Search for the cell housing the specified text and yield its [X, Y] center coordinate. 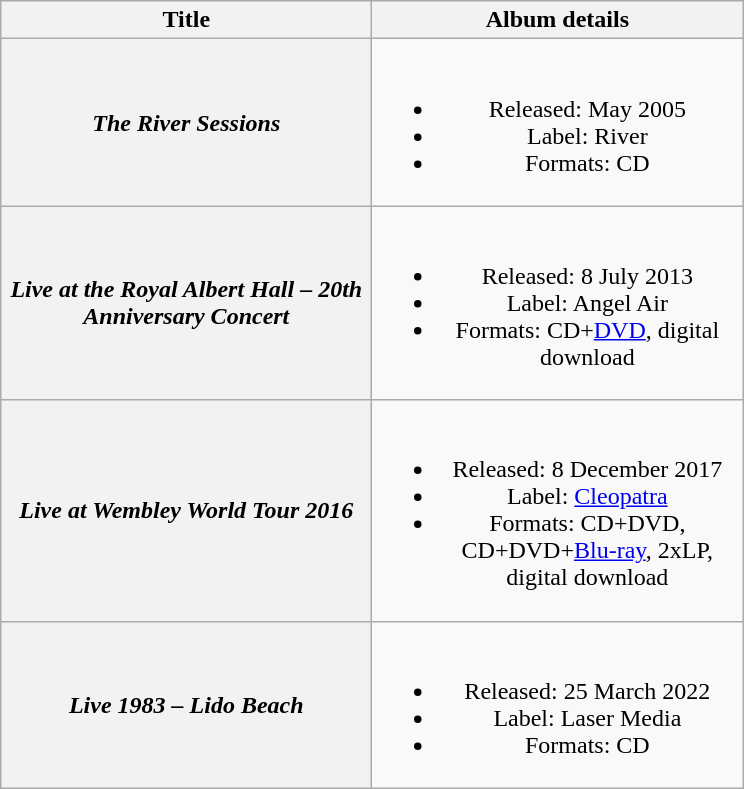
Live 1983 – Lido Beach [186, 704]
Live at the Royal Albert Hall – 20th Anniversary Concert [186, 303]
Released: 25 March 2022Label: Laser MediaFormats: CD [558, 704]
Released: 8 December 2017Label: CleopatraFormats: CD+DVD, CD+DVD+Blu-ray, 2xLP, digital download [558, 510]
Live at Wembley World Tour 2016 [186, 510]
Released: 8 July 2013Label: Angel AirFormats: CD+DVD, digital download [558, 303]
Album details [558, 20]
Title [186, 20]
The River Sessions [186, 122]
Released: May 2005Label: RiverFormats: CD [558, 122]
